Extract the [X, Y] coordinate from the center of the cell holding the provided text.  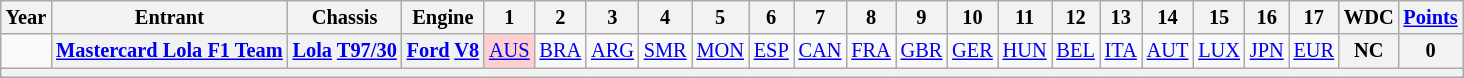
BEL [1076, 51]
WDC [1369, 17]
Points [1430, 17]
Lola T97/30 [345, 51]
AUS [509, 51]
6 [772, 17]
4 [666, 17]
SMR [666, 51]
JPN [1267, 51]
GBR [922, 51]
ARG [612, 51]
BRA [561, 51]
ESP [772, 51]
13 [1121, 17]
15 [1219, 17]
2 [561, 17]
17 [1314, 17]
ITA [1121, 51]
CAN [820, 51]
12 [1076, 17]
Entrant [169, 17]
14 [1168, 17]
Ford V8 [443, 51]
Chassis [345, 17]
0 [1430, 51]
5 [720, 17]
9 [922, 17]
HUN [1025, 51]
3 [612, 17]
10 [972, 17]
7 [820, 17]
LUX [1219, 51]
8 [870, 17]
Year [26, 17]
GER [972, 51]
11 [1025, 17]
AUT [1168, 51]
Mastercard Lola F1 Team [169, 51]
16 [1267, 17]
EUR [1314, 51]
NC [1369, 51]
MON [720, 51]
1 [509, 17]
Engine [443, 17]
FRA [870, 51]
